Scan for the cell matching the given text and deliver its [X, Y] coordinate at center. 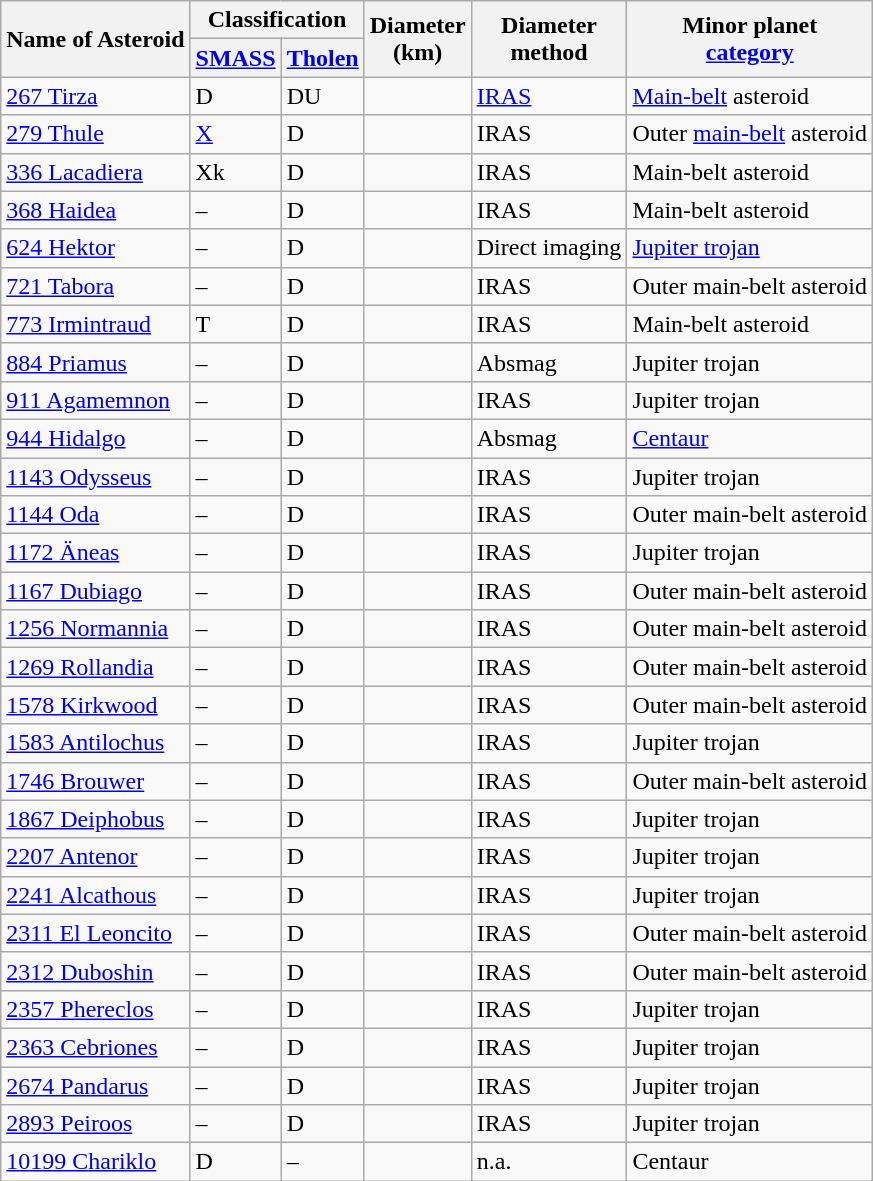
Name of Asteroid [96, 39]
336 Lacadiera [96, 172]
911 Agamemnon [96, 400]
1144 Oda [96, 515]
884 Priamus [96, 362]
2893 Peiroos [96, 1124]
1867 Deiphobus [96, 819]
2357 Phereclos [96, 1009]
721 Tabora [96, 286]
SMASS [236, 58]
Diameter(km) [418, 39]
DU [322, 96]
279 Thule [96, 134]
Direct imaging [549, 248]
2674 Pandarus [96, 1085]
Diametermethod [549, 39]
1172 Äneas [96, 553]
T [236, 324]
1746 Brouwer [96, 781]
1143 Odysseus [96, 477]
Xk [236, 172]
1583 Antilochus [96, 743]
10199 Chariklo [96, 1162]
X [236, 134]
2312 Duboshin [96, 971]
368 Haidea [96, 210]
2363 Cebriones [96, 1047]
Tholen [322, 58]
267 Tirza [96, 96]
624 Hektor [96, 248]
1269 Rollandia [96, 667]
944 Hidalgo [96, 438]
773 Irmintraud [96, 324]
2241 Alcathous [96, 895]
Minor planetcategory [750, 39]
1578 Kirkwood [96, 705]
Classification [277, 20]
2311 El Leoncito [96, 933]
1167 Dubiago [96, 591]
n.a. [549, 1162]
2207 Antenor [96, 857]
1256 Normannia [96, 629]
